Extract the (x, y) coordinate from the center of the cell holding the provided text.  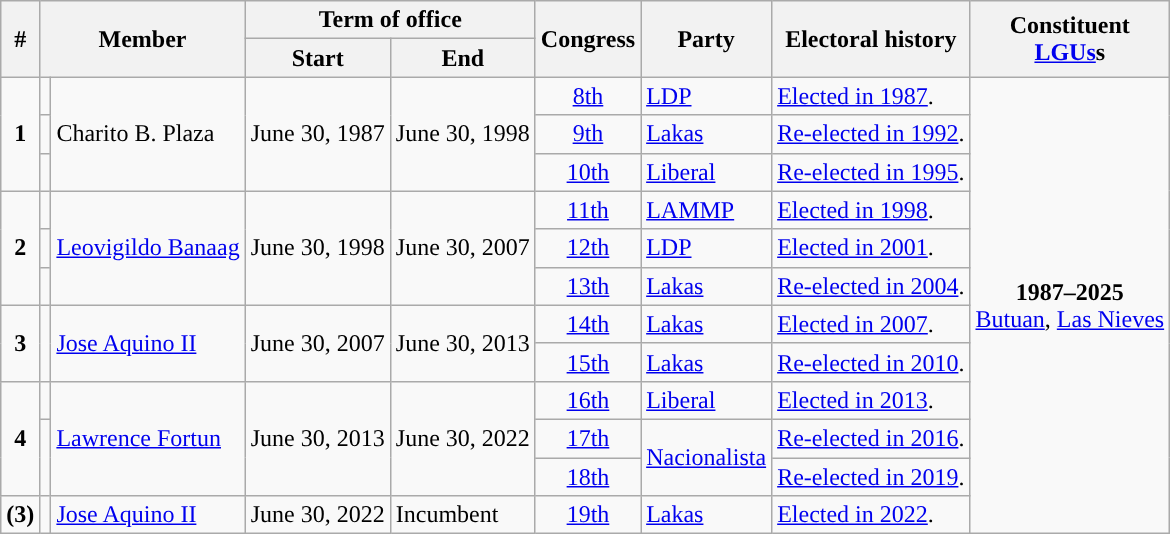
8th (588, 96)
9th (588, 134)
10th (588, 172)
18th (588, 477)
Congress (588, 39)
End (462, 58)
Charito B. Plaza (148, 134)
1987–2025Butuan, Las Nieves (1070, 306)
3 (20, 343)
ConstituentLGUss (1070, 39)
Term of office (390, 20)
19th (588, 515)
Member (142, 39)
June 30, 1987 (318, 134)
# (20, 39)
Leovigildo Banaag (148, 248)
Elected in 2013. (871, 400)
15th (588, 362)
Re-elected in 2004. (871, 286)
Elected in 1998. (871, 210)
16th (588, 400)
2 (20, 248)
(3) (20, 515)
Elected in 2022. (871, 515)
Party (706, 39)
Incumbent (462, 515)
Re-elected in 2019. (871, 477)
LAMMP (706, 210)
Re-elected in 2010. (871, 362)
Electoral history (871, 39)
Lawrence Fortun (148, 438)
Start (318, 58)
17th (588, 438)
Re-elected in 1992. (871, 134)
11th (588, 210)
12th (588, 248)
Elected in 1987. (871, 96)
13th (588, 286)
Re-elected in 1995. (871, 172)
Re-elected in 2016. (871, 438)
Elected in 2001. (871, 248)
14th (588, 324)
Nacionalista (706, 457)
Elected in 2007. (871, 324)
1 (20, 134)
4 (20, 438)
